Output the [x, y] coordinate of the center of the cell containing the given text.  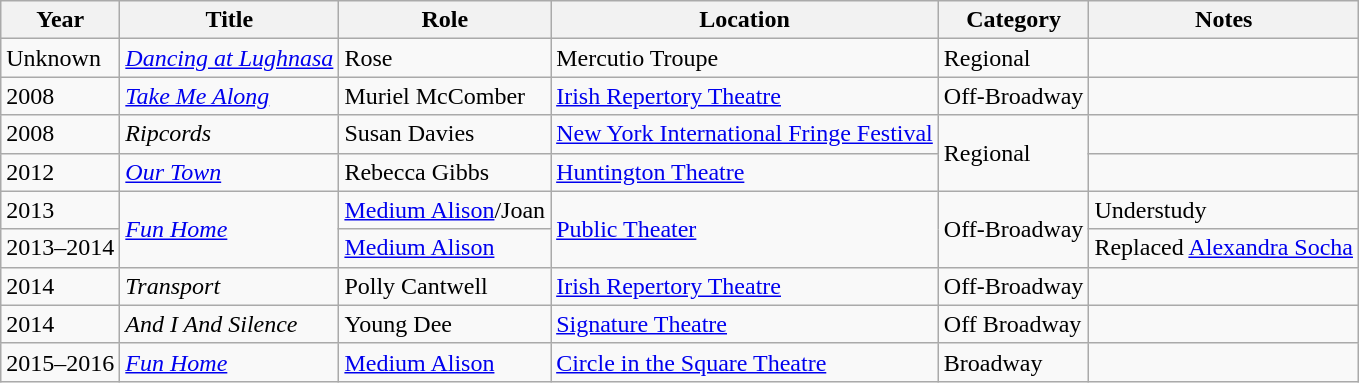
Category [1014, 20]
Young Dee [445, 324]
Polly Cantwell [445, 286]
Susan Davies [445, 134]
Title [230, 20]
Circle in the Square Theatre [745, 362]
Our Town [230, 172]
Rebecca Gibbs [445, 172]
New York International Fringe Festival [745, 134]
Transport [230, 286]
Off Broadway [1014, 324]
Location [745, 20]
Medium Alison/Joan [445, 210]
Broadway [1014, 362]
Dancing at Lughnasa [230, 58]
Muriel McComber [445, 96]
And I And Silence [230, 324]
Unknown [60, 58]
2013–2014 [60, 248]
Ripcords [230, 134]
Rose [445, 58]
2013 [60, 210]
Role [445, 20]
Huntington Theatre [745, 172]
Replaced Alexandra Socha [1224, 248]
Notes [1224, 20]
Understudy [1224, 210]
2015–2016 [60, 362]
Signature Theatre [745, 324]
2012 [60, 172]
Year [60, 20]
Take Me Along [230, 96]
Public Theater [745, 229]
Mercutio Troupe [745, 58]
